Pinpoint the cell where the given text exists, returning its (X, Y) midpoint coordinate. 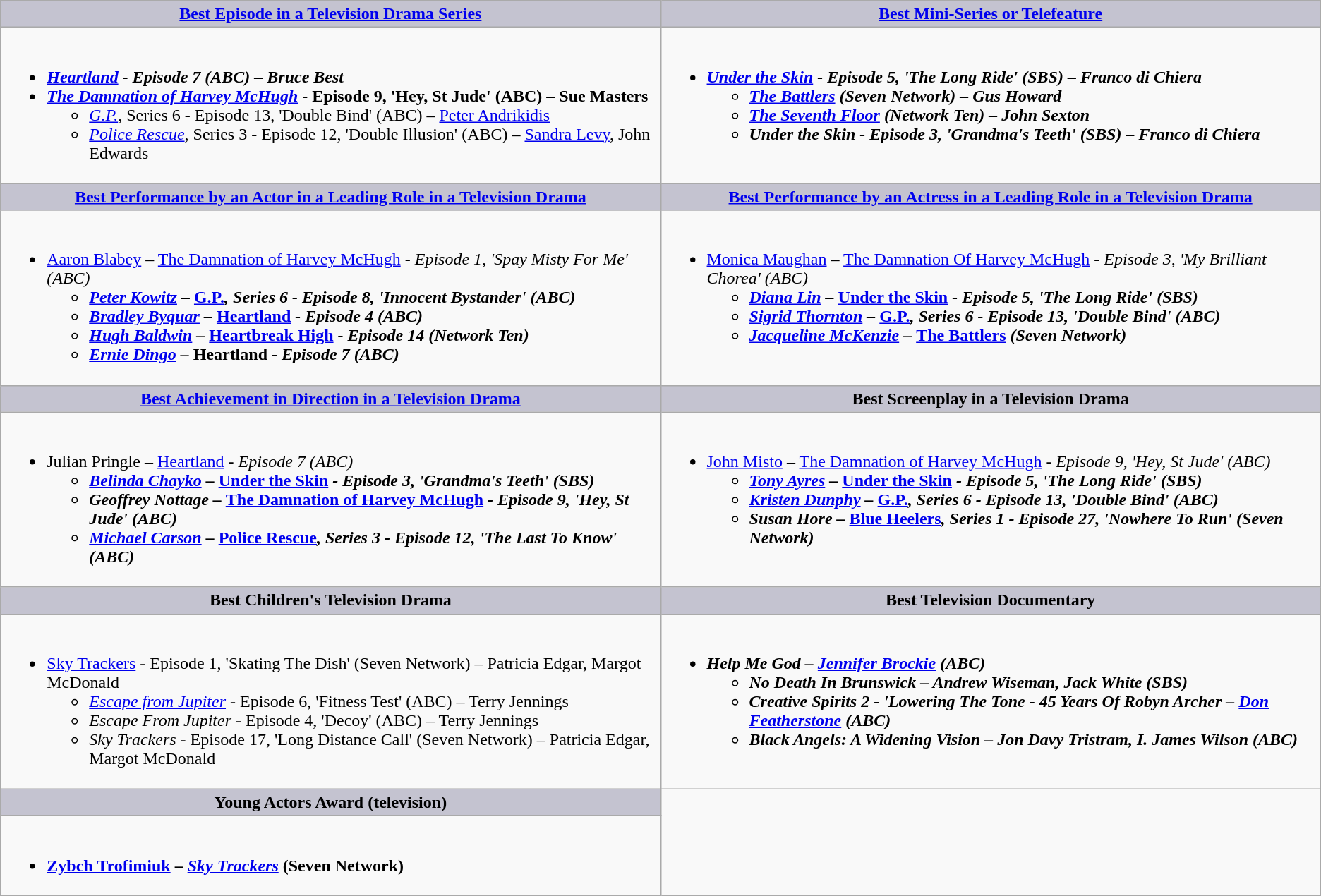
Best Screenplay in a Television Drama (991, 399)
Best Performance by an Actress in a Leading Role in a Television Drama (991, 197)
Best Television Documentary (991, 600)
Zybch Trofimiuk – Sky Trackers (Seven Network) (330, 855)
Young Actors Award (television) (330, 802)
Best Achievement in Direction in a Television Drama (330, 399)
Best Episode in a Television Drama Series (330, 14)
Best Performance by an Actor in a Leading Role in a Television Drama (330, 197)
Best Mini-Series or Telefeature (991, 14)
Best Children's Television Drama (330, 600)
